Locate the cell with the specified text and output its [x, y] center coordinate. 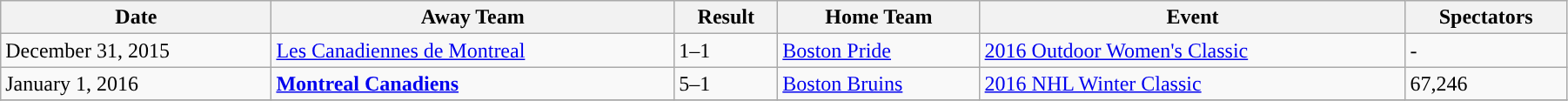
67,246 [1486, 84]
2016 Outdoor Women's Classic [1192, 50]
2016 NHL Winter Classic [1192, 84]
Home Team [879, 17]
Date [136, 17]
Boston Bruins [879, 84]
Result [726, 17]
Montreal Canadiens [473, 84]
January 1, 2016 [136, 84]
Spectators [1486, 17]
Boston Pride [879, 50]
5–1 [726, 84]
December 31, 2015 [136, 50]
Les Canadiennes de Montreal [473, 50]
Event [1192, 17]
- [1486, 50]
1–1 [726, 50]
Away Team [473, 17]
